Search for the cell housing the specified text and yield its (X, Y) center coordinate. 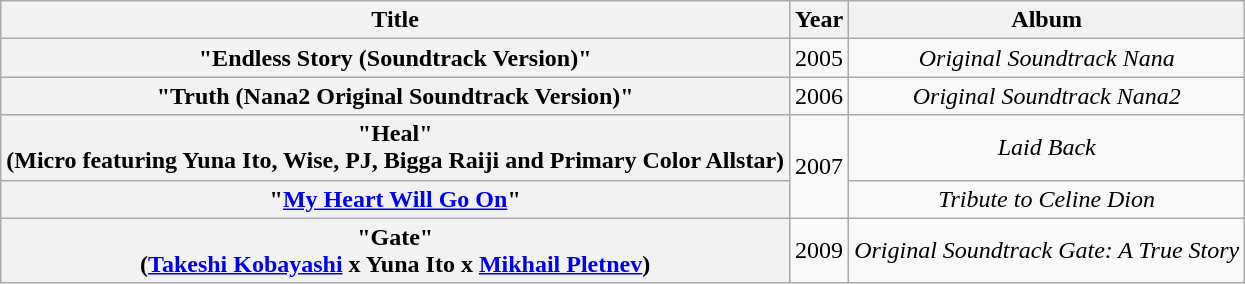
2007 (820, 166)
2009 (820, 250)
"Truth (Nana2 Original Soundtrack Version)" (396, 96)
Title (396, 20)
Original Soundtrack Nana2 (1047, 96)
"Heal"(Micro featuring Yuna Ito, Wise, PJ, Bigga Raiji and Primary Color Allstar) (396, 148)
Tribute to Celine Dion (1047, 199)
Year (820, 20)
"Endless Story (Soundtrack Version)" (396, 58)
Album (1047, 20)
"Gate"(Takeshi Kobayashi x Yuna Ito x Mikhail Pletnev) (396, 250)
Laid Back (1047, 148)
2005 (820, 58)
Original Soundtrack Nana (1047, 58)
Original Soundtrack Gate: A True Story (1047, 250)
"My Heart Will Go On" (396, 199)
2006 (820, 96)
